Locate the cell with the specified text and output its [X, Y] center coordinate. 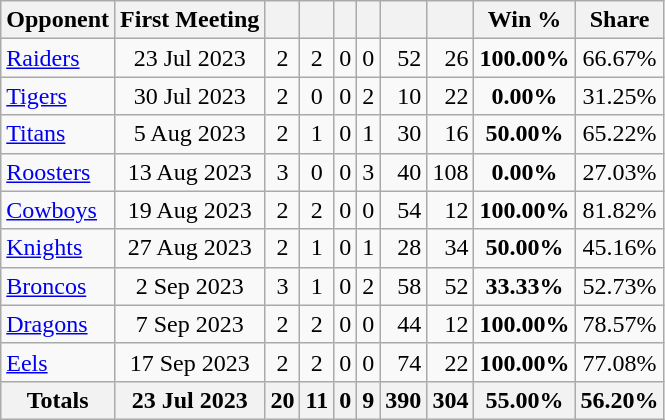
54 [404, 210]
40 [404, 172]
26 [450, 58]
10 [404, 96]
2 Sep 2023 [190, 286]
17 Sep 2023 [190, 362]
30 [404, 134]
16 [450, 134]
390 [404, 400]
58 [404, 286]
31.25% [620, 96]
Tigers [58, 96]
13 Aug 2023 [190, 172]
81.82% [620, 210]
27.03% [620, 172]
Raiders [58, 58]
11 [317, 400]
44 [404, 324]
Roosters [58, 172]
33.33% [524, 286]
Knights [58, 248]
7 Sep 2023 [190, 324]
74 [404, 362]
34 [450, 248]
Win % [524, 20]
Broncos [58, 286]
66.67% [620, 58]
55.00% [524, 400]
108 [450, 172]
52.73% [620, 286]
Share [620, 20]
Eels [58, 362]
Opponent [58, 20]
Totals [58, 400]
28 [404, 248]
Dragons [58, 324]
5 Aug 2023 [190, 134]
304 [450, 400]
19 Aug 2023 [190, 210]
27 Aug 2023 [190, 248]
Titans [58, 134]
Cowboys [58, 210]
9 [368, 400]
77.08% [620, 362]
First Meeting [190, 20]
65.22% [620, 134]
30 Jul 2023 [190, 96]
45.16% [620, 248]
20 [282, 400]
78.57% [620, 324]
56.20% [620, 400]
